For the text-containing cell, return its midpoint in [x, y] coordinate format. 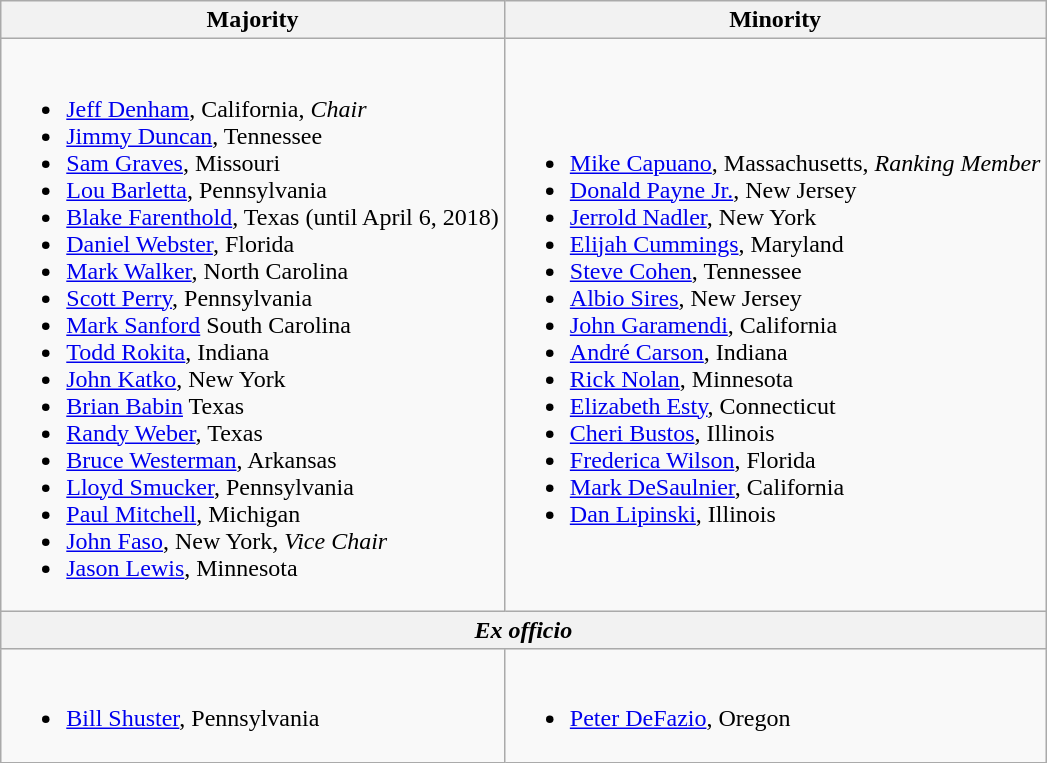
Ex officio [524, 630]
Minority [775, 20]
Majority [253, 20]
Peter DeFazio, Oregon [775, 706]
Bill Shuster, Pennsylvania [253, 706]
